Pinpoint the cell where the given text exists, returning its [x, y] midpoint coordinate. 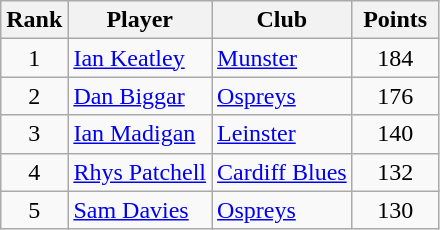
Ian Keatley [140, 58]
Dan Biggar [140, 96]
Munster [282, 58]
184 [395, 58]
Points [395, 20]
Player [140, 20]
Ian Madigan [140, 134]
Leinster [282, 134]
176 [395, 96]
140 [395, 134]
Rhys Patchell [140, 172]
3 [34, 134]
1 [34, 58]
2 [34, 96]
Cardiff Blues [282, 172]
130 [395, 210]
5 [34, 210]
4 [34, 172]
Club [282, 20]
Rank [34, 20]
132 [395, 172]
Sam Davies [140, 210]
